From the cell containing the given text, extract its center point as (x, y) coordinate. 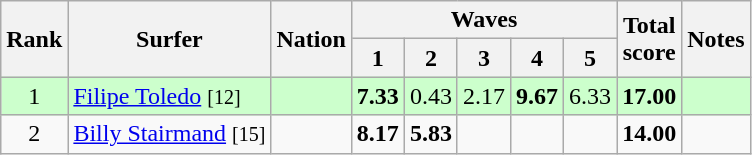
Waves (484, 20)
3 (484, 58)
2.17 (484, 96)
Rank (34, 39)
6.33 (590, 96)
4 (538, 58)
Surfer (170, 39)
5 (590, 58)
8.17 (378, 134)
Billy Stairmand [15] (170, 134)
9.67 (538, 96)
7.33 (378, 96)
Notes (716, 39)
0.43 (430, 96)
Totalscore (650, 39)
Filipe Toledo [12] (170, 96)
Nation (311, 39)
17.00 (650, 96)
5.83 (430, 134)
14.00 (650, 134)
